Provide the [X, Y] coordinate of the cell's center where the given text is located.  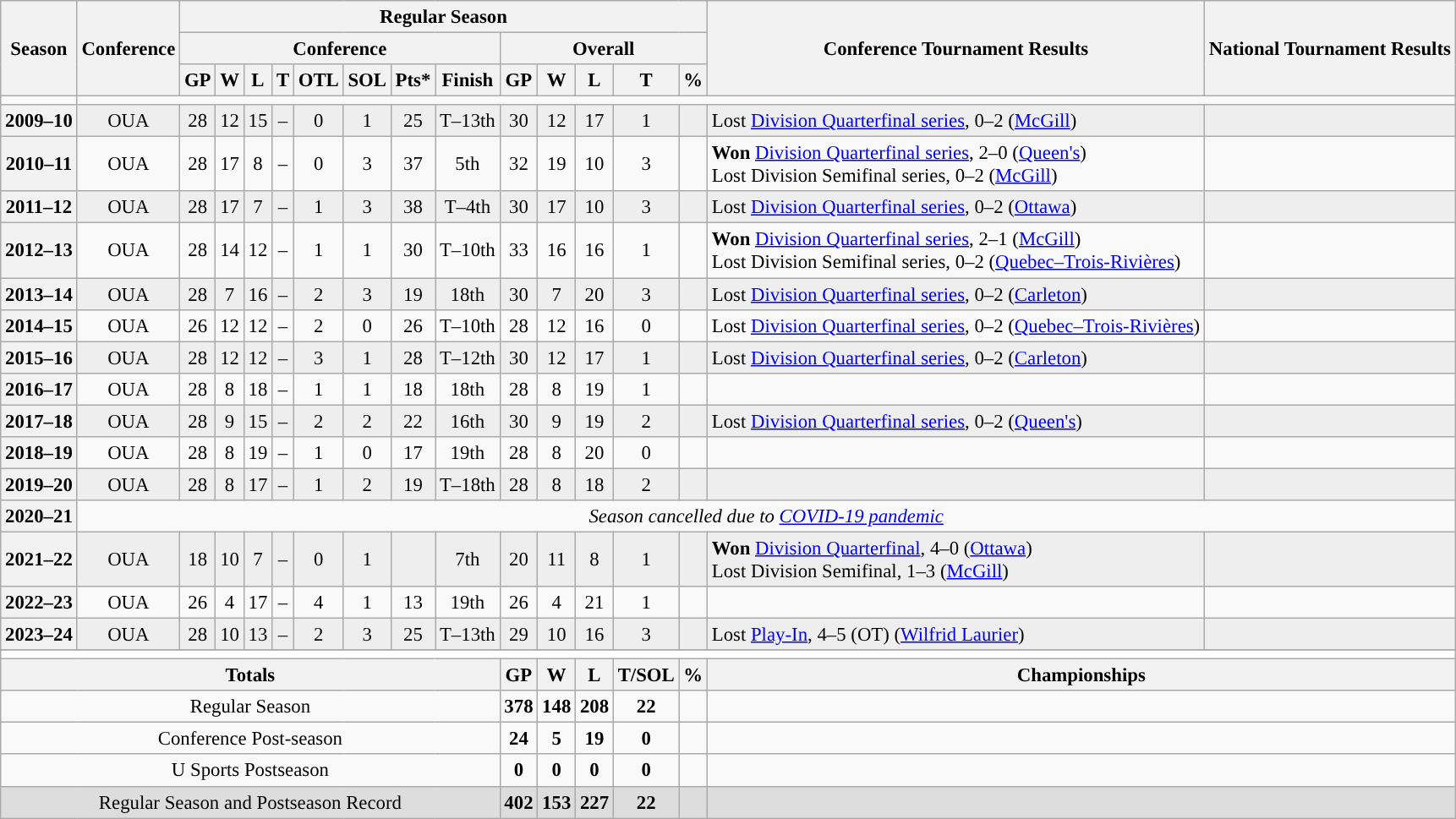
5th [468, 164]
Totals [250, 675]
2018–19 [39, 453]
7th [468, 560]
2016–17 [39, 389]
2011–12 [39, 207]
5 [556, 739]
208 [595, 707]
402 [519, 802]
Won Division Quarterfinal, 4–0 (Ottawa)Lost Division Semifinal, 1–3 (McGill) [955, 560]
Championships [1081, 675]
T–4th [468, 207]
2023–24 [39, 635]
38 [413, 207]
2012–13 [39, 250]
148 [556, 707]
Conference Tournament Results [955, 49]
153 [556, 802]
Overall [604, 49]
Lost Play-In, 4–5 (OT) (Wilfrid Laurier) [955, 635]
T/SOL [646, 675]
37 [413, 164]
Regular Season and Postseason Record [250, 802]
33 [519, 250]
U Sports Postseason [250, 771]
21 [595, 603]
Lost Division Quarterfinal series, 0–2 (Ottawa) [955, 207]
2017–18 [39, 421]
16th [468, 421]
Won Division Quarterfinal series, 2–1 (McGill)Lost Division Semifinal series, 0–2 (Quebec–Trois-Rivières) [955, 250]
Lost Division Quarterfinal series, 0–2 (McGill) [955, 121]
Lost Division Quarterfinal series, 0–2 (Quebec–Trois-Rivières) [955, 325]
Pts* [413, 80]
2015–16 [39, 358]
National Tournament Results [1331, 49]
Finish [468, 80]
2009–10 [39, 121]
Won Division Quarterfinal series, 2–0 (Queen's)Lost Division Semifinal series, 0–2 (McGill) [955, 164]
2021–22 [39, 560]
2013–14 [39, 294]
T–18th [468, 484]
14 [230, 250]
Season [39, 49]
OTL [318, 80]
29 [519, 635]
Season cancelled due to COVID-19 pandemic [766, 516]
2020–21 [39, 516]
Conference Post-season [250, 739]
378 [519, 707]
227 [595, 802]
24 [519, 739]
11 [556, 560]
2019–20 [39, 484]
2014–15 [39, 325]
2010–11 [39, 164]
2022–23 [39, 603]
T–12th [468, 358]
Lost Division Quarterfinal series, 0–2 (Queen's) [955, 421]
SOL [367, 80]
32 [519, 164]
